Determine the (X, Y) coordinate at the center of the cell enclosing the given text.  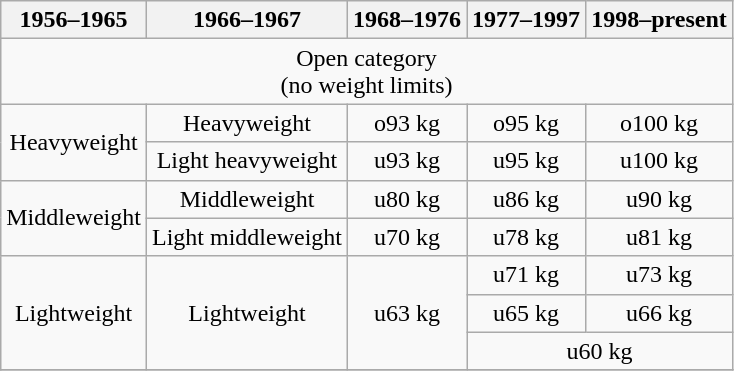
1966–1967 (246, 20)
u78 kg (526, 237)
u65 kg (526, 313)
u95 kg (526, 161)
u86 kg (526, 199)
Light middleweight (246, 237)
u73 kg (660, 275)
o93 kg (408, 123)
u90 kg (660, 199)
u63 kg (408, 313)
u100 kg (660, 161)
Light heavyweight (246, 161)
1956–1965 (74, 20)
u93 kg (408, 161)
u81 kg (660, 237)
1977–1997 (526, 20)
1998–present (660, 20)
Open category(no weight limits) (367, 72)
o95 kg (526, 123)
u71 kg (526, 275)
u66 kg (660, 313)
u60 kg (600, 351)
u80 kg (408, 199)
u70 kg (408, 237)
o100 kg (660, 123)
1968–1976 (408, 20)
